From the cell containing the given text, extract its center point as [X, Y] coordinate. 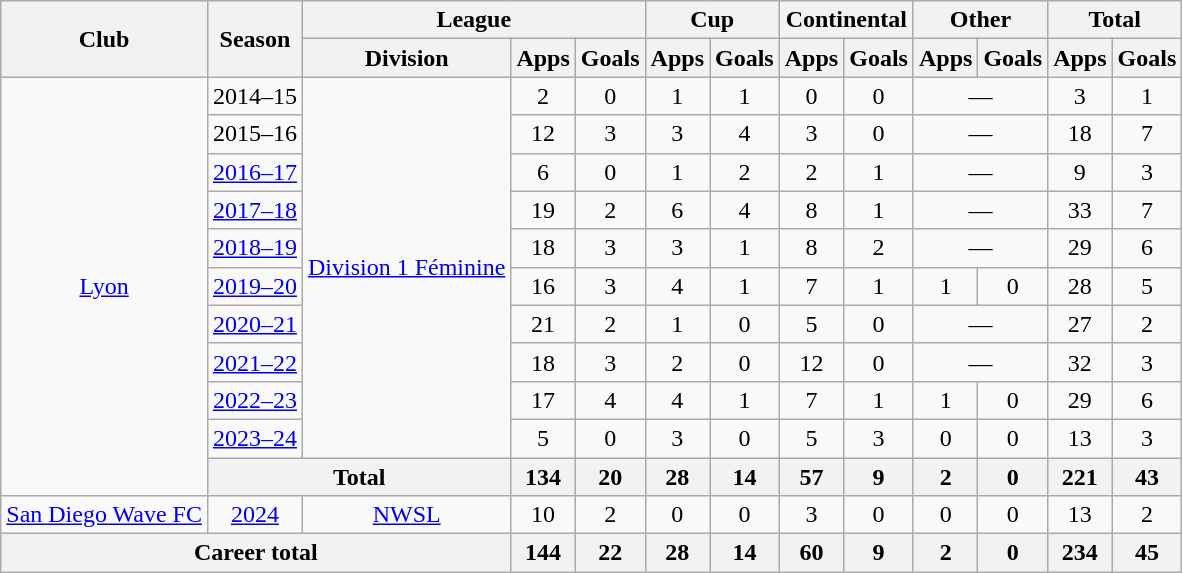
234 [1080, 553]
45 [1147, 553]
Cup [712, 20]
Division [406, 58]
221 [1080, 477]
NWSL [406, 515]
2024 [254, 515]
10 [543, 515]
League [474, 20]
16 [543, 286]
57 [811, 477]
2020–21 [254, 324]
2014–15 [254, 96]
22 [610, 553]
2021–22 [254, 362]
21 [543, 324]
60 [811, 553]
2023–24 [254, 438]
Career total [256, 553]
Other [980, 20]
Division 1 Féminine [406, 268]
Club [104, 39]
Continental [846, 20]
33 [1080, 210]
19 [543, 210]
2017–18 [254, 210]
2015–16 [254, 134]
Season [254, 39]
San Diego Wave FC [104, 515]
Lyon [104, 286]
134 [543, 477]
2018–19 [254, 248]
2016–17 [254, 172]
27 [1080, 324]
20 [610, 477]
144 [543, 553]
43 [1147, 477]
2022–23 [254, 400]
32 [1080, 362]
2019–20 [254, 286]
17 [543, 400]
